Find where the given text appears and provide that cell's center as (x, y) coordinate. 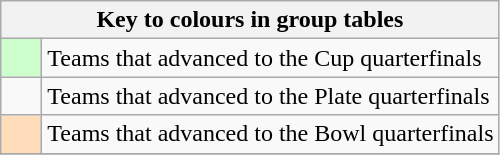
Teams that advanced to the Cup quarterfinals (270, 58)
Teams that advanced to the Plate quarterfinals (270, 96)
Key to colours in group tables (250, 20)
Teams that advanced to the Bowl quarterfinals (270, 134)
